Extract the [x, y] coordinate from the center of the cell holding the provided text.  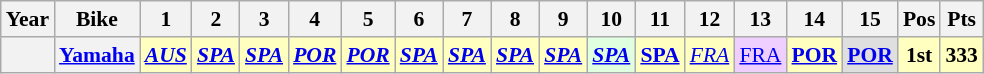
14 [814, 19]
13 [760, 19]
9 [563, 19]
3 [264, 19]
Pts [962, 19]
5 [368, 19]
6 [419, 19]
1 [166, 19]
11 [660, 19]
2 [216, 19]
12 [710, 19]
333 [962, 55]
AUS [166, 55]
Pos [920, 19]
4 [314, 19]
Year [28, 19]
15 [870, 19]
8 [515, 19]
10 [611, 19]
1st [920, 55]
Bike [97, 19]
Yamaha [97, 55]
7 [467, 19]
